Locate the cell with the specified text and output its [x, y] center coordinate. 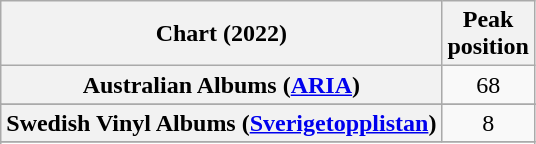
Chart (2022) [222, 34]
Australian Albums (ARIA) [222, 85]
Swedish Vinyl Albums (Sverigetopplistan) [222, 123]
8 [488, 123]
68 [488, 85]
Peakposition [488, 34]
